For the text-containing cell, return its midpoint in (X, Y) coordinate format. 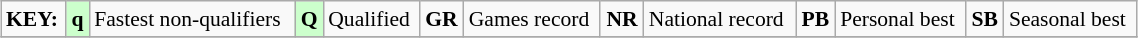
Fastest non-qualifiers (192, 19)
Games record (532, 19)
NR (622, 19)
Personal best (900, 19)
National record (720, 19)
GR (442, 19)
Seasonal best (1070, 19)
SB (985, 19)
Q (309, 19)
KEY: (34, 19)
q (78, 19)
Qualified (371, 19)
PB (816, 19)
